Identify which cell holds the provided text, then report its [X, Y] central coordinate. 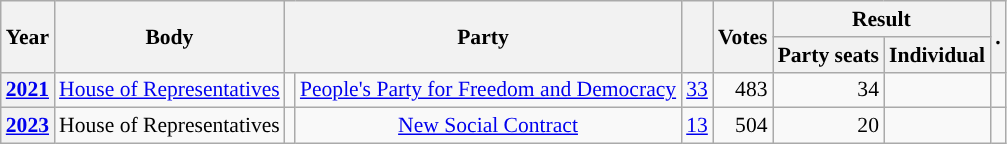
33 [697, 90]
34 [828, 90]
13 [697, 126]
Year [28, 36]
. [998, 36]
483 [743, 90]
Party [483, 36]
20 [828, 126]
2023 [28, 126]
Party seats [828, 55]
Result [882, 19]
New Social Contract [488, 126]
Votes [743, 36]
2021 [28, 90]
Individual [937, 55]
People's Party for Freedom and Democracy [488, 90]
504 [743, 126]
Body [170, 36]
